Find where the given text appears and provide that cell's center as [x, y] coordinate. 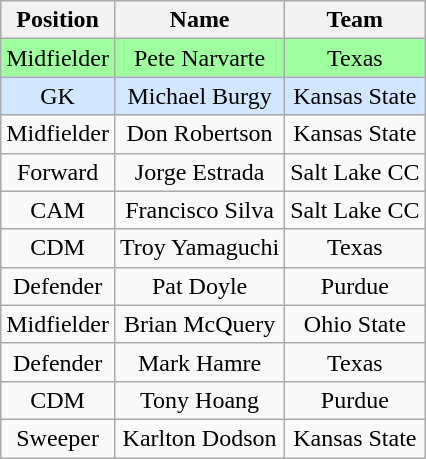
Pete Narvarte [199, 58]
Karlton Dodson [199, 438]
Name [199, 20]
Pat Doyle [199, 286]
Francisco Silva [199, 210]
CAM [58, 210]
Troy Yamaguchi [199, 248]
Mark Hamre [199, 362]
GK [58, 96]
Tony Hoang [199, 400]
Sweeper [58, 438]
Don Robertson [199, 134]
Jorge Estrada [199, 172]
Position [58, 20]
Ohio State [355, 324]
Michael Burgy [199, 96]
Team [355, 20]
Forward [58, 172]
Brian McQuery [199, 324]
